Determine the (x, y) coordinate at the center of the cell enclosing the given text.  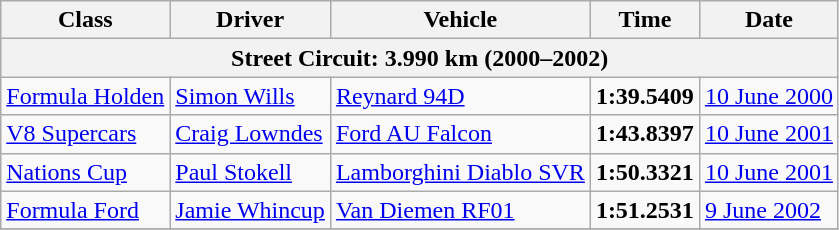
Craig Lowndes (250, 134)
1:43.8397 (644, 134)
9 June 2002 (768, 210)
Formula Ford (86, 210)
1:39.5409 (644, 96)
Ford AU Falcon (460, 134)
Date (768, 20)
Time (644, 20)
Jamie Whincup (250, 210)
Driver (250, 20)
Class (86, 20)
V8 Supercars (86, 134)
Reynard 94D (460, 96)
Street Circuit: 3.990 km (2000–2002) (420, 58)
Simon Wills (250, 96)
1:51.2531 (644, 210)
Nations Cup (86, 172)
10 June 2000 (768, 96)
Vehicle (460, 20)
Van Diemen RF01 (460, 210)
1:50.3321 (644, 172)
Paul Stokell (250, 172)
Lamborghini Diablo SVR (460, 172)
Formula Holden (86, 96)
